From the cell containing the given text, extract its center point as (x, y) coordinate. 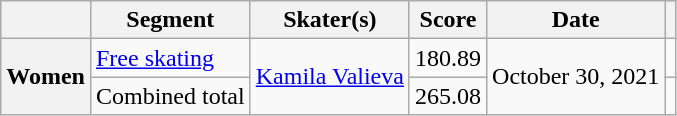
Combined total (170, 96)
Women (46, 77)
Date (576, 20)
180.89 (448, 58)
Kamila Valieva (330, 77)
October 30, 2021 (576, 77)
Segment (170, 20)
Score (448, 20)
265.08 (448, 96)
Skater(s) (330, 20)
Free skating (170, 58)
